Output the (x, y) coordinate of the center of the cell containing the given text.  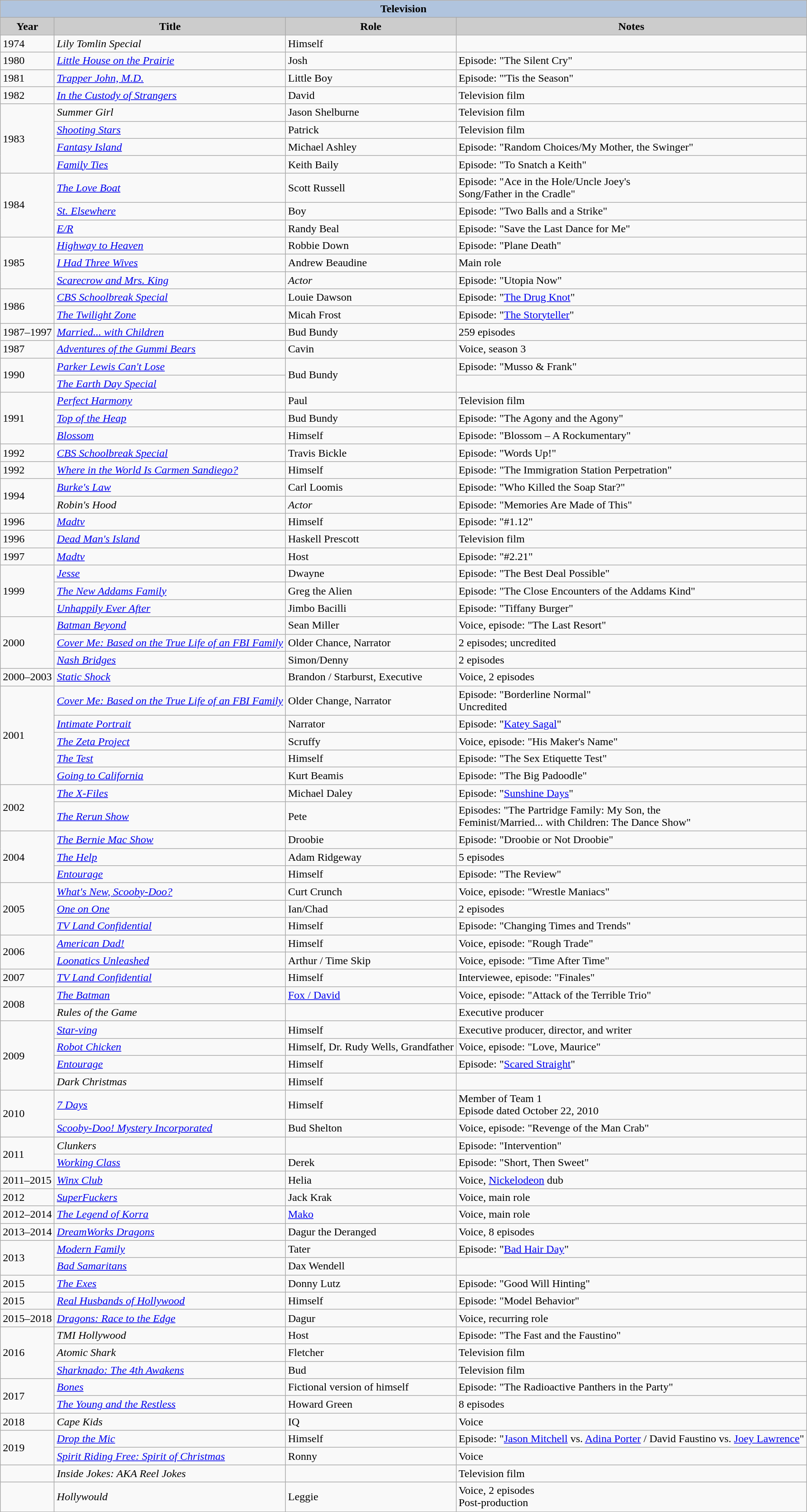
Droobie (371, 840)
Episode: "The Agony and the Agony" (631, 418)
Scooby-Doo! Mystery Incorporated (170, 1128)
Derek (371, 1163)
Dax Wendell (371, 1266)
Robbie Down (371, 246)
Title (170, 26)
Arthur / Time Skip (371, 961)
Josh (371, 61)
Haskell Prescott (371, 539)
1994 (27, 496)
2009 (27, 1055)
2016 (27, 1352)
Adventures of the Gummi Bears (170, 349)
Episode: "The Fast and the Faustino" (631, 1335)
Greg the Alien (371, 591)
Star-ving (170, 1029)
Michael Ashley (371, 147)
5 episodes (631, 857)
Kurt Beamis (371, 776)
Andrew Beaudine (371, 263)
The New Addams Family (170, 591)
1987–1997 (27, 332)
2011–2015 (27, 1180)
Dagur the Deranged (371, 1232)
Older Chance, Narrator (371, 643)
2007 (27, 978)
Blossom (170, 435)
Shooting Stars (170, 130)
Notes (631, 26)
Episode: "Words Up!" (631, 453)
1997 (27, 556)
Married... with Children (170, 332)
Episode: "#1.12" (631, 522)
Bad Samaritans (170, 1266)
Episode: "Two Balls and a Strike" (631, 211)
The Young and the Restless (170, 1405)
Hollywould (170, 1497)
Ian/Chad (371, 909)
Episode: "The Best Deal Possible" (631, 574)
Carl Loomis (371, 487)
Episode: "Changing Times and Trends" (631, 926)
Episode: "The Drug Knot" (631, 298)
Howard Green (371, 1405)
Episode: "The Sex Etiquette Test" (631, 758)
Voice, 2 episodes (631, 677)
Parker Lewis Can't Lose (170, 366)
Dark Christmas (170, 1082)
One on One (170, 909)
2019 (27, 1448)
Brandon / Starburst, Executive (371, 677)
Voice, recurring role (631, 1318)
Donny Lutz (371, 1283)
2002 (27, 808)
1985 (27, 263)
8 episodes (631, 1405)
Adam Ridgeway (371, 857)
Clunkers (170, 1146)
Episode: "Droobie or Not Droobie" (631, 840)
Television (404, 9)
In the Custody of Strangers (170, 95)
2012–2014 (27, 1214)
Bud (371, 1370)
Cavin (371, 349)
The Batman (170, 995)
Role (371, 26)
Top of the Heap (170, 418)
What's New, Scooby-Doo? (170, 892)
2000 (27, 643)
SuperFuckers (170, 1197)
Main role (631, 263)
Episode: "Tiffany Burger" (631, 608)
Paul (371, 401)
Sharknado: The 4th Awakens (170, 1370)
Atomic Shark (170, 1352)
Jason Shelburne (371, 112)
Episode: "Borderline Normal" Uncredited (631, 700)
2 episodes; uncredited (631, 643)
Unhappily Ever After (170, 608)
Episode: "The Immigration Station Perpetration" (631, 470)
Ronny (371, 1456)
Loonatics Unleashed (170, 961)
Rules of the Game (170, 1012)
Dead Man's Island (170, 539)
Inside Jokes: AKA Reel Jokes (170, 1473)
1980 (27, 61)
1986 (27, 306)
Nash Bridges (170, 660)
Voice, Nickelodeon dub (631, 1180)
Voice, episode: "Rough Trade" (631, 943)
Going to California (170, 776)
Fantasy Island (170, 147)
The Earth Day Special (170, 384)
Family Ties (170, 164)
Summer Girl (170, 112)
The Bernie Mac Show (170, 840)
Episode: "Plane Death" (631, 246)
The Love Boat (170, 188)
The Help (170, 857)
Fictional version of himself (371, 1387)
The Rerun Show (170, 816)
Jimbo Bacilli (371, 608)
Real Husbands of Hollywood (170, 1301)
Voice, 2 episodesPost-production (631, 1497)
Scott Russell (371, 188)
Cape Kids (170, 1422)
Spirit Riding Free: Spirit of Christmas (170, 1456)
Episode: "Who Killed the Soap Star?" (631, 487)
Dagur (371, 1318)
Episode: "Bad Hair Day" (631, 1249)
Episode: "Scared Straight" (631, 1064)
Episode: "Musso & Frank" (631, 366)
Episode: "Jason Mitchell vs. Adina Porter / David Faustino vs. Joey Lawrence" (631, 1439)
Voice, 8 episodes (631, 1232)
Travis Bickle (371, 453)
Episode: "Katey Sagal" (631, 724)
Episode: "'Tis the Season" (631, 78)
1990 (27, 375)
Sean Miller (371, 625)
Episode: "Random Choices/My Mother, the Swinger" (631, 147)
Episode: "The Big Padoodle" (631, 776)
2006 (27, 952)
The Twilight Zone (170, 315)
Executive producer (631, 1012)
Voice, episode: "Attack of the Terrible Trio" (631, 995)
1984 (27, 205)
Leggie (371, 1497)
Little Boy (371, 78)
259 episodes (631, 332)
Working Class (170, 1163)
Interviewee, episode: "Finales" (631, 978)
Simon/Denny (371, 660)
Drop the Mic (170, 1439)
1999 (27, 591)
7 Days (170, 1105)
Episode: "Intervention" (631, 1146)
1983 (27, 138)
Episode: "Good Will Hinting" (631, 1283)
TMI Hollywood (170, 1335)
2017 (27, 1396)
Voice, episode: "Love, Maurice" (631, 1047)
Scruffy (371, 741)
DreamWorks Dragons (170, 1232)
Executive producer, director, and writer (631, 1029)
Himself, Dr. Rudy Wells, Grandfather (371, 1047)
2013 (27, 1258)
IQ (371, 1422)
Episode: "Memories Are Made of This" (631, 505)
Michael Daley (371, 793)
Modern Family (170, 1249)
Scarecrow and Mrs. King (170, 280)
Episode: "The Radioactive Panthers in the Party" (631, 1387)
Episode: "Short, Then Sweet" (631, 1163)
Perfect Harmony (170, 401)
Episode: "The Storyteller" (631, 315)
Highway to Heaven (170, 246)
2000–2003 (27, 677)
Batman Beyond (170, 625)
Robin's Hood (170, 505)
Episode: "Utopia Now" (631, 280)
Little House on the Prairie (170, 61)
Where in the World Is Carmen Sandiego? (170, 470)
Mako (371, 1214)
Bud Shelton (371, 1128)
I Had Three Wives (170, 263)
Episode: "The Silent Cry" (631, 61)
2001 (27, 735)
Curt Crunch (371, 892)
Intimate Portrait (170, 724)
Trapper John, M.D. (170, 78)
Voice, episode: "Revenge of the Man Crab" (631, 1128)
American Dad! (170, 943)
2018 (27, 1422)
1981 (27, 78)
Episode: "Save the Last Dance for Me" (631, 228)
Episode: "Sunshine Days" (631, 793)
Jesse (170, 574)
Fletcher (371, 1352)
Episode: "The Close Encounters of the Addams Kind" (631, 591)
Older Change, Narrator (371, 700)
Randy Beal (371, 228)
E/R (170, 228)
Pete (371, 816)
David (371, 95)
Dragons: Race to the Edge (170, 1318)
Episode: "To Snatch a Keith" (631, 164)
Episode: "Model Behavior" (631, 1301)
1987 (27, 349)
Robot Chicken (170, 1047)
Episode: "Ace in the Hole/Uncle Joey'sSong/Father in the Cradle" (631, 188)
Patrick (371, 130)
Static Shock (170, 677)
Voice, season 3 (631, 349)
Voice, episode: "The Last Resort" (631, 625)
Lily Tomlin Special (170, 44)
1991 (27, 418)
Episode: "#2.21" (631, 556)
Member of Team 1 Episode dated October 22, 2010 (631, 1105)
The Exes (170, 1283)
2011 (27, 1154)
2010 (27, 1114)
The Legend of Korra (170, 1214)
1982 (27, 95)
2015–2018 (27, 1318)
Episodes: "The Partridge Family: My Son, theFeminist/Married... with Children: The Dance Show" (631, 816)
Boy (371, 211)
Dwayne (371, 574)
Winx Club (170, 1180)
Burke's Law (170, 487)
Helia (371, 1180)
Fox / David (371, 995)
Episode: "Blossom – A Rockumentary" (631, 435)
2012 (27, 1197)
Jack Krak (371, 1197)
Keith Baily (371, 164)
Narrator (371, 724)
2008 (27, 1004)
1974 (27, 44)
Voice, episode: "Wrestle Maniacs" (631, 892)
The X-Files (170, 793)
The Zeta Project (170, 741)
The Test (170, 758)
Micah Frost (371, 315)
Year (27, 26)
Bones (170, 1387)
St. Elsewhere (170, 211)
Voice, episode: "Time After Time" (631, 961)
2005 (27, 909)
Episode: "The Review" (631, 874)
Tater (371, 1249)
2013–2014 (27, 1232)
Louie Dawson (371, 298)
Voice, episode: "His Maker's Name" (631, 741)
2004 (27, 857)
